Locate the cell with the specified text and output its (X, Y) center coordinate. 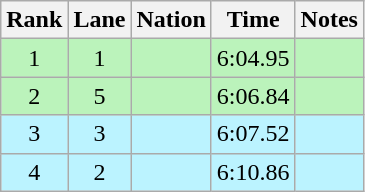
4 (34, 172)
Notes (329, 20)
6:06.84 (253, 96)
Nation (171, 20)
5 (100, 96)
6:10.86 (253, 172)
Time (253, 20)
6:07.52 (253, 134)
Rank (34, 20)
6:04.95 (253, 58)
Lane (100, 20)
